Extract the (x, y) coordinate from the center of the cell holding the provided text.  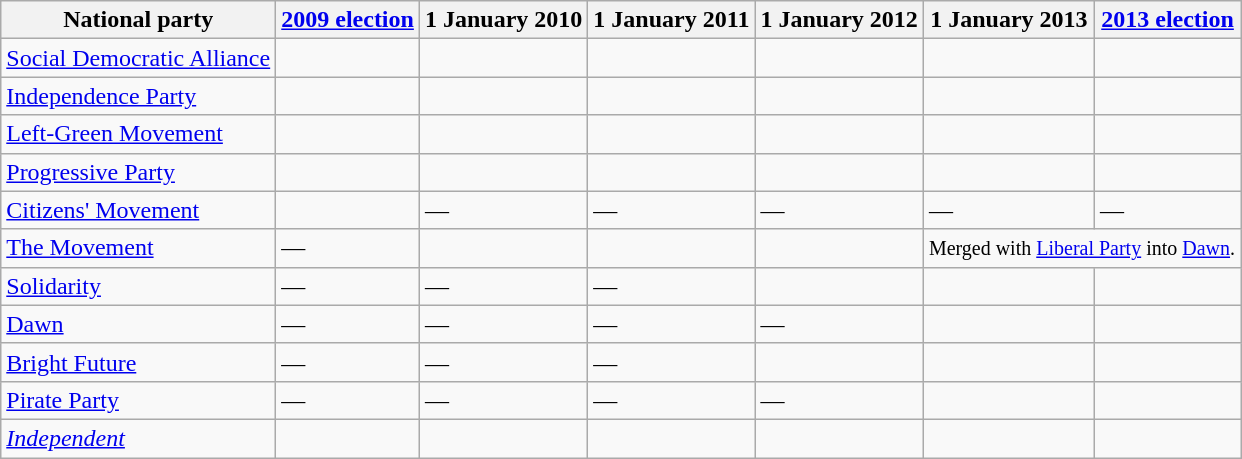
1 January 2010 (503, 20)
National party (138, 20)
1 January 2012 (839, 20)
Left-Green Movement (138, 134)
Progressive Party (138, 172)
Citizens' Movement (138, 210)
The Movement (138, 248)
Independent (138, 438)
Solidarity (138, 286)
1 January 2011 (672, 20)
Bright Future (138, 362)
1 January 2013 (1008, 20)
2013 election (1168, 20)
Independence Party (138, 96)
Social Democratic Alliance (138, 58)
2009 election (348, 20)
Dawn (138, 324)
Merged with Liberal Party into Dawn. (1082, 248)
Pirate Party (138, 400)
